Return the [x, y] coordinate for the center point of the cell that contains the specified text.  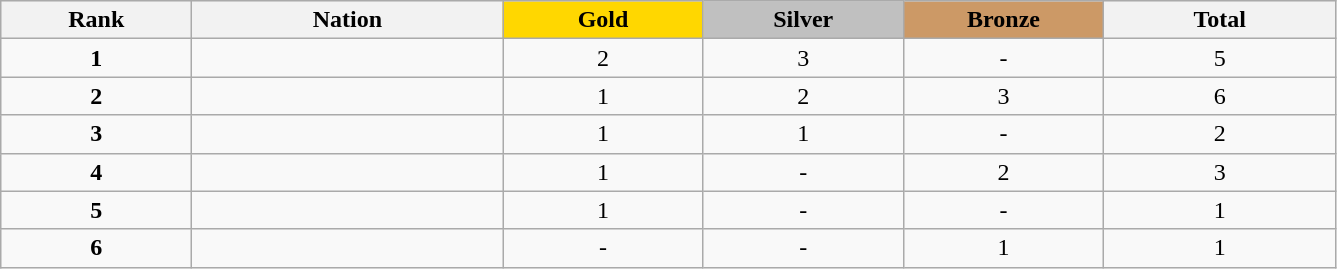
Nation [348, 20]
Rank [96, 20]
Total [1220, 20]
Bronze [1003, 20]
Silver [803, 20]
4 [96, 172]
Gold [603, 20]
